Search for the cell housing the specified text and yield its (X, Y) center coordinate. 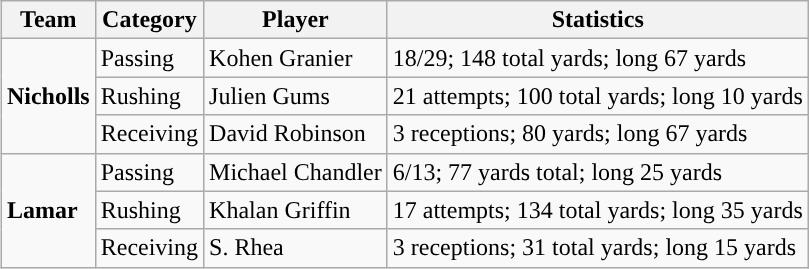
Lamar (48, 210)
Khalan Griffin (296, 210)
3 receptions; 80 yards; long 67 yards (598, 134)
Michael Chandler (296, 172)
Julien Gums (296, 96)
Category (149, 20)
Kohen Granier (296, 58)
Team (48, 20)
18/29; 148 total yards; long 67 yards (598, 58)
17 attempts; 134 total yards; long 35 yards (598, 210)
3 receptions; 31 total yards; long 15 yards (598, 248)
Statistics (598, 20)
Player (296, 20)
21 attempts; 100 total yards; long 10 yards (598, 96)
Nicholls (48, 96)
David Robinson (296, 134)
6/13; 77 yards total; long 25 yards (598, 172)
S. Rhea (296, 248)
